Return the [x, y] coordinate for the center point of the cell that contains the specified text.  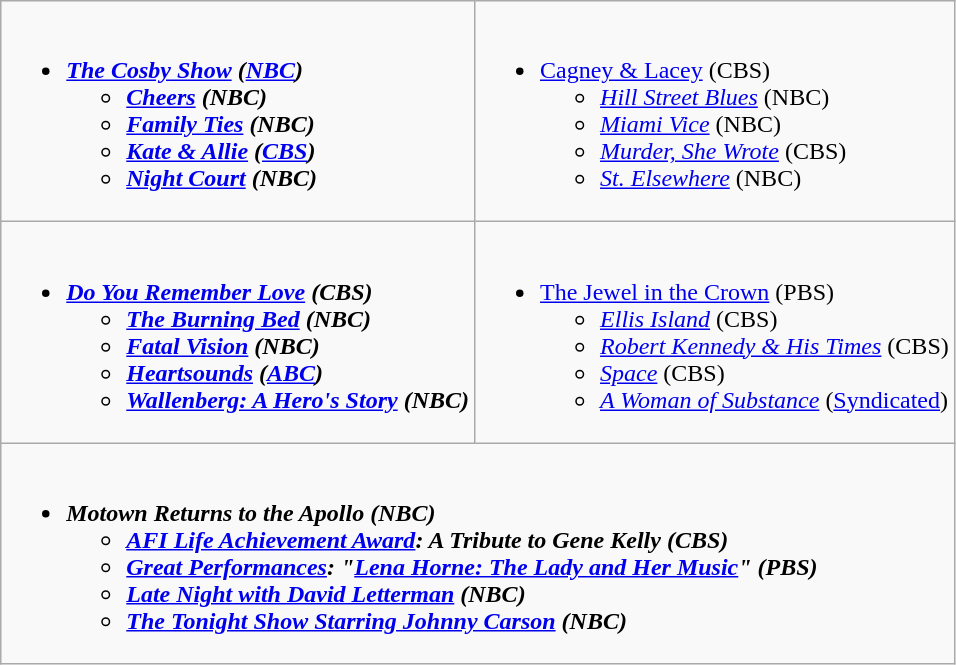
Cagney & Lacey (CBS)Hill Street Blues (NBC)Miami Vice (NBC)Murder, She Wrote (CBS)St. Elsewhere (NBC) [715, 112]
The Cosby Show (NBC)Cheers (NBC)Family Ties (NBC)Kate & Allie (CBS)Night Court (NBC) [238, 112]
Do You Remember Love (CBS)The Burning Bed (NBC)Fatal Vision (NBC)Heartsounds (ABC)Wallenberg: A Hero's Story (NBC) [238, 332]
The Jewel in the Crown (PBS)Ellis Island (CBS)Robert Kennedy & His Times (CBS)Space (CBS)A Woman of Substance (Syndicated) [715, 332]
